Identify which cell holds the provided text, then report its (x, y) central coordinate. 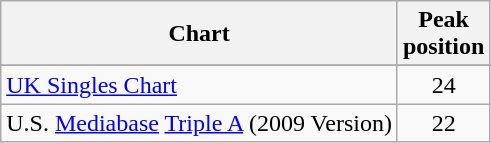
U.S. Mediabase Triple A (2009 Version) (200, 123)
22 (443, 123)
Chart (200, 34)
Peakposition (443, 34)
UK Singles Chart (200, 85)
24 (443, 85)
